Identify which cell holds the provided text, then report its (x, y) central coordinate. 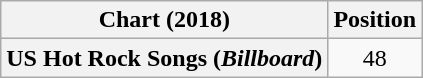
US Hot Rock Songs (Billboard) (164, 58)
Chart (2018) (164, 20)
Position (375, 20)
48 (375, 58)
